Output the (x, y) coordinate of the center of the cell containing the given text.  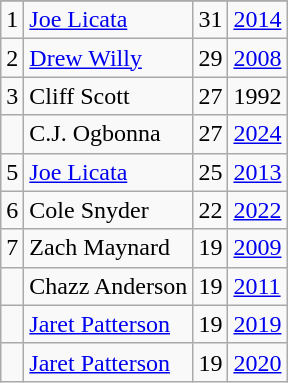
2020 (258, 362)
2009 (258, 248)
25 (210, 172)
2014 (258, 20)
2008 (258, 58)
29 (210, 58)
2 (12, 58)
Zach Maynard (108, 248)
C.J. Ogbonna (108, 134)
7 (12, 248)
22 (210, 210)
31 (210, 20)
2022 (258, 210)
5 (12, 172)
1992 (258, 96)
2013 (258, 172)
Chazz Anderson (108, 286)
2024 (258, 134)
Cliff Scott (108, 96)
6 (12, 210)
2019 (258, 324)
1 (12, 20)
Cole Snyder (108, 210)
2011 (258, 286)
Drew Willy (108, 58)
3 (12, 96)
